From the cell containing the given text, extract its center point as [x, y] coordinate. 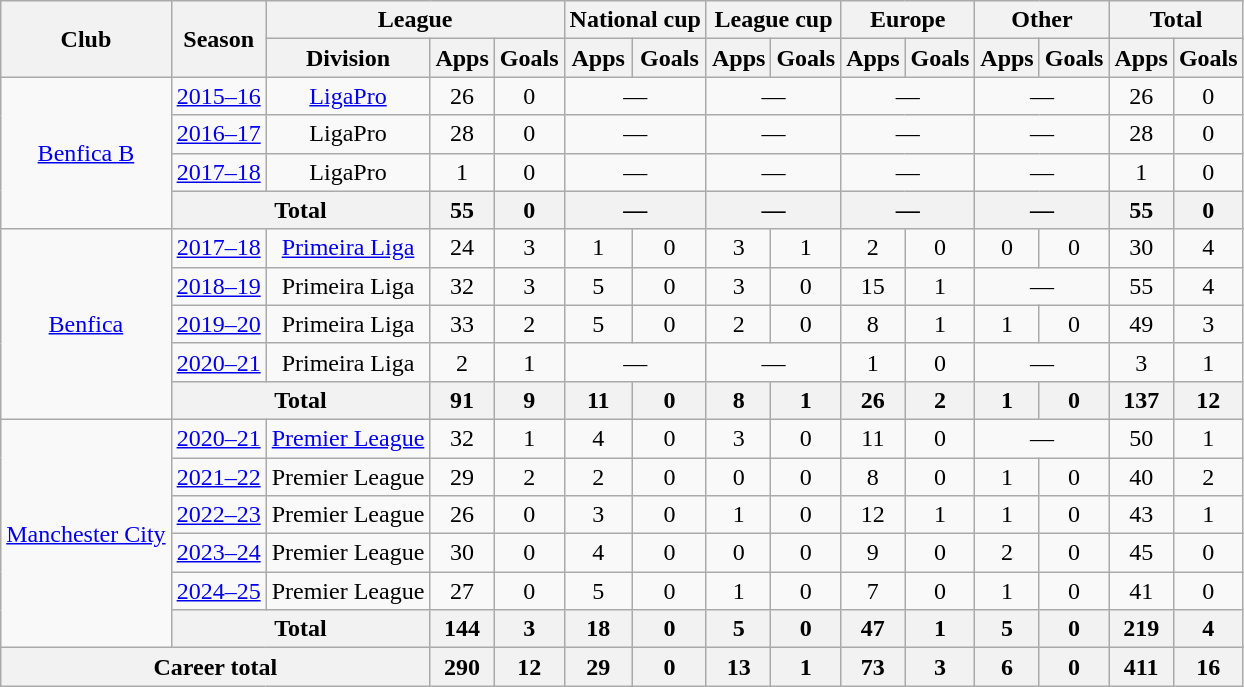
41 [1141, 591]
2018–19 [218, 286]
Season [218, 39]
2019–20 [218, 324]
16 [1208, 667]
2016–17 [218, 134]
49 [1141, 324]
2023–24 [218, 553]
Benfica [86, 324]
47 [873, 629]
290 [462, 667]
137 [1141, 400]
2024–25 [218, 591]
Europe [908, 20]
91 [462, 400]
Manchester City [86, 533]
219 [1141, 629]
73 [873, 667]
Career total [216, 667]
40 [1141, 477]
Other [1042, 20]
144 [462, 629]
Club [86, 39]
National cup [635, 20]
18 [598, 629]
45 [1141, 553]
24 [462, 248]
Benfica B [86, 153]
43 [1141, 515]
27 [462, 591]
50 [1141, 438]
33 [462, 324]
13 [738, 667]
2015–16 [218, 96]
2022–23 [218, 515]
2021–22 [218, 477]
League [415, 20]
7 [873, 591]
League cup [773, 20]
411 [1141, 667]
6 [1007, 667]
Division [348, 58]
15 [873, 286]
